Locate the cell with the specified text and output its [X, Y] center coordinate. 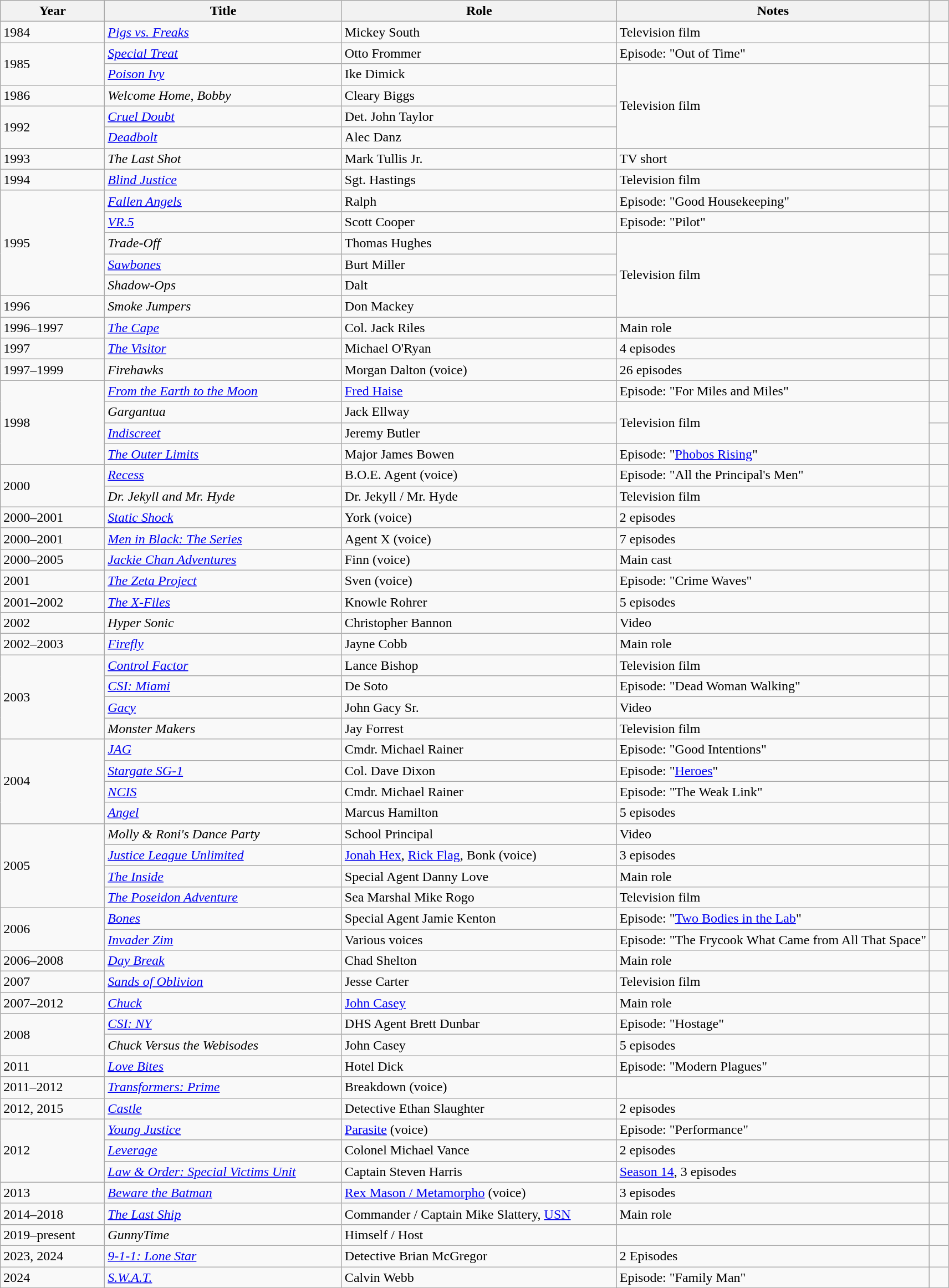
Sands of Oblivion [223, 982]
Chad Shelton [479, 961]
Dalt [479, 286]
Transformers: Prime [223, 1087]
Episode: "Good Intentions" [773, 750]
2002 [53, 623]
Episode: "Crime Waves" [773, 581]
Role [479, 11]
VR.5 [223, 222]
The Last Ship [223, 1214]
Col. Jack Riles [479, 328]
TV short [773, 159]
2014–2018 [53, 1214]
Colonel Michael Vance [479, 1150]
2002–2003 [53, 644]
Beware the Batman [223, 1193]
1986 [53, 95]
Episode: "The Weak Link" [773, 792]
B.O.E. Agent (voice) [479, 475]
Dr. Jekyll / Mr. Hyde [479, 496]
Law & Order: Special Victims Unit [223, 1172]
De Soto [479, 686]
Episode: "Out of Time" [773, 53]
Sgt. Hastings [479, 180]
Hotel Dick [479, 1066]
DHS Agent Brett Dunbar [479, 1024]
1992 [53, 127]
Ike Dimick [479, 74]
Thomas Hughes [479, 243]
Jayne Cobb [479, 644]
Episode: "For Miles and Miles" [773, 391]
2006 [53, 929]
Detective Ethan Slaughter [479, 1108]
4 episodes [773, 349]
2007 [53, 982]
Blind Justice [223, 180]
2001 [53, 581]
2005 [53, 866]
Ralph [479, 201]
1993 [53, 159]
Poison Ivy [223, 74]
Finn (voice) [479, 559]
The Zeta Project [223, 581]
Episode: "Modern Plagues" [773, 1066]
York (voice) [479, 517]
2024 [53, 1277]
2019–present [53, 1235]
Chuck [223, 1003]
Jack Ellway [479, 412]
The X-Files [223, 602]
Notes [773, 11]
Castle [223, 1108]
Season 14, 3 episodes [773, 1172]
Cleary Biggs [479, 95]
Detective Brian McGregor [479, 1256]
Sawbones [223, 264]
Lance Bishop [479, 665]
Col. Dave Dixon [479, 771]
Love Bites [223, 1066]
2012, 2015 [53, 1108]
Jesse Carter [479, 982]
Hyper Sonic [223, 623]
Christopher Bannon [479, 623]
Mickey South [479, 32]
Dr. Jekyll and Mr. Hyde [223, 496]
2 Episodes [773, 1256]
Parasite (voice) [479, 1129]
Various voices [479, 940]
Mark Tullis Jr. [479, 159]
1984 [53, 32]
Firehawks [223, 370]
Special Treat [223, 53]
Episode: "All the Principal's Men" [773, 475]
7 episodes [773, 538]
JAG [223, 750]
Episode: "The Frycook What Came from All That Space" [773, 940]
Captain Steven Harris [479, 1172]
The Cape [223, 328]
NCIS [223, 792]
Main cast [773, 559]
Episode: "Family Man" [773, 1277]
John Gacy Sr. [479, 707]
The Poseidon Adventure [223, 897]
1997 [53, 349]
Himself / Host [479, 1235]
Welcome Home, Bobby [223, 95]
Agent X (voice) [479, 538]
Sea Marshal Mike Rogo [479, 897]
Trade-Off [223, 243]
2008 [53, 1035]
Gargantua [223, 412]
Scott Cooper [479, 222]
Invader Zim [223, 940]
Indiscreet [223, 433]
2012 [53, 1150]
1997–1999 [53, 370]
2003 [53, 697]
Fred Haise [479, 391]
2000–2005 [53, 559]
Breakdown (voice) [479, 1087]
Chuck Versus the Webisodes [223, 1045]
2011 [53, 1066]
Jay Forrest [479, 729]
Alec Danz [479, 138]
Cruel Doubt [223, 116]
CSI: NY [223, 1024]
Jeremy Butler [479, 433]
1996–1997 [53, 328]
Commander / Captain Mike Slattery, USN [479, 1214]
2007–2012 [53, 1003]
Control Factor [223, 665]
Firefly [223, 644]
From the Earth to the Moon [223, 391]
Knowle Rohrer [479, 602]
2000 [53, 486]
1995 [53, 243]
Pigs vs. Freaks [223, 32]
2013 [53, 1193]
Burt Miller [479, 264]
Stargate SG-1 [223, 771]
26 episodes [773, 370]
Deadbolt [223, 138]
1996 [53, 307]
Men in Black: The Series [223, 538]
Smoke Jumpers [223, 307]
Episode: "Two Bodies in the Lab" [773, 918]
Recess [223, 475]
GunnyTime [223, 1235]
CSI: Miami [223, 686]
Episode: "Pilot" [773, 222]
Episode: "Good Housekeeping" [773, 201]
2006–2008 [53, 961]
S.W.A.T. [223, 1277]
2011–2012 [53, 1087]
Marcus Hamilton [479, 813]
1985 [53, 64]
Don Mackey [479, 307]
Episode: "Dead Woman Walking" [773, 686]
Justice League Unlimited [223, 855]
Year [53, 11]
Jackie Chan Adventures [223, 559]
Young Justice [223, 1129]
Morgan Dalton (voice) [479, 370]
Gacy [223, 707]
2001–2002 [53, 602]
Otto Frommer [479, 53]
1998 [53, 422]
2023, 2024 [53, 1256]
1994 [53, 180]
Sven (voice) [479, 581]
Episode: "Performance" [773, 1129]
School Principal [479, 834]
Special Agent Danny Love [479, 876]
Molly & Roni's Dance Party [223, 834]
Episode: "Heroes" [773, 771]
Major James Bowen [479, 454]
Leverage [223, 1150]
Det. John Taylor [479, 116]
Rex Mason / Metamorpho (voice) [479, 1193]
Shadow-Ops [223, 286]
Calvin Webb [479, 1277]
Monster Makers [223, 729]
Static Shock [223, 517]
Special Agent Jamie Kenton [479, 918]
Angel [223, 813]
Episode: "Hostage" [773, 1024]
Michael O'Ryan [479, 349]
9-1-1: Lone Star [223, 1256]
Fallen Angels [223, 201]
2004 [53, 781]
Day Break [223, 961]
The Inside [223, 876]
Bones [223, 918]
Episode: "Phobos Rising" [773, 454]
Title [223, 11]
The Last Shot [223, 159]
Jonah Hex, Rick Flag, Bonk (voice) [479, 855]
The Visitor [223, 349]
The Outer Limits [223, 454]
